Identify which cell holds the provided text, then report its (X, Y) central coordinate. 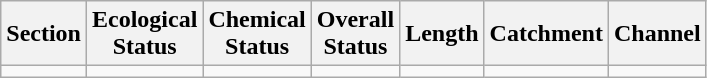
OverallStatus (355, 34)
Section (44, 34)
EcologicalStatus (144, 34)
Catchment (546, 34)
Length (442, 34)
ChemicalStatus (257, 34)
Channel (657, 34)
